From the cell containing the given text, extract its center point as [x, y] coordinate. 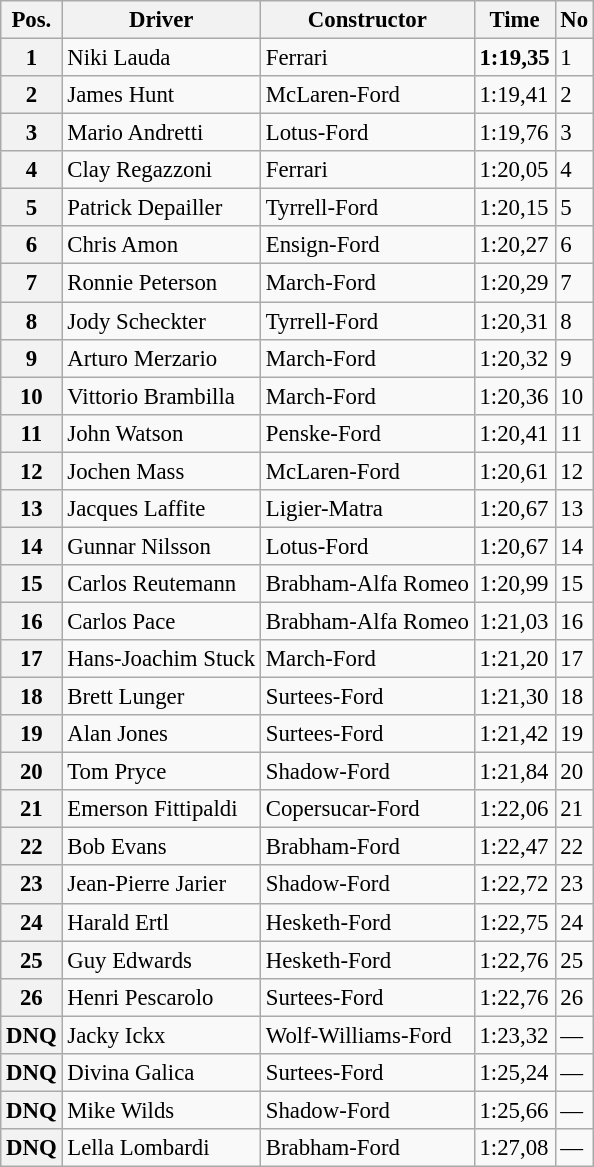
Chris Amon [162, 245]
Patrick Depailler [162, 208]
1:20,27 [514, 245]
Driver [162, 20]
Vittorio Brambilla [162, 396]
1:22,06 [514, 809]
1:20,61 [514, 471]
1:27,08 [514, 1148]
1:22,75 [514, 922]
1:25,66 [514, 1110]
Pos. [32, 20]
1:20,99 [514, 584]
John Watson [162, 433]
Arturo Merzario [162, 358]
James Hunt [162, 95]
1:23,32 [514, 1035]
1:21,84 [514, 772]
Carlos Reutemann [162, 584]
Lella Lombardi [162, 1148]
1:20,32 [514, 358]
Jean-Pierre Jarier [162, 885]
Bob Evans [162, 847]
1:20,05 [514, 170]
1:21,30 [514, 697]
Divina Galica [162, 1073]
Jochen Mass [162, 471]
1:25,24 [514, 1073]
Alan Jones [162, 734]
No [574, 20]
Ligier-Matra [367, 509]
1:20,29 [514, 283]
1:22,72 [514, 885]
Copersucar-Ford [367, 809]
Carlos Pace [162, 621]
Gunnar Nilsson [162, 546]
Time [514, 20]
1:21,03 [514, 621]
Ronnie Peterson [162, 283]
Henri Pescarolo [162, 997]
1:20,36 [514, 396]
Brett Lunger [162, 697]
1:19,35 [514, 58]
Jacques Laffite [162, 509]
1:19,76 [514, 133]
Penske-Ford [367, 433]
Jody Scheckter [162, 321]
Guy Edwards [162, 960]
1:21,42 [514, 734]
Constructor [367, 20]
Ensign-Ford [367, 245]
Niki Lauda [162, 58]
Tom Pryce [162, 772]
1:21,20 [514, 659]
1:19,41 [514, 95]
Mike Wilds [162, 1110]
Emerson Fittipaldi [162, 809]
1:22,47 [514, 847]
1:20,41 [514, 433]
Jacky Ickx [162, 1035]
Harald Ertl [162, 922]
1:20,15 [514, 208]
Clay Regazzoni [162, 170]
Wolf-Williams-Ford [367, 1035]
1:20,31 [514, 321]
Hans-Joachim Stuck [162, 659]
Mario Andretti [162, 133]
